Determine the [X, Y] coordinate at the center of the cell enclosing the given text.  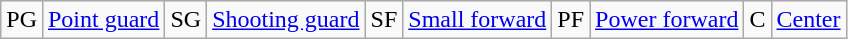
C [758, 20]
Shooting guard [286, 20]
SG [186, 20]
Power forward [667, 20]
Small forward [478, 20]
Point guard [103, 20]
Center [808, 20]
PG [22, 20]
PF [571, 20]
SF [384, 20]
